From the cell containing the given text, extract its center point as (X, Y) coordinate. 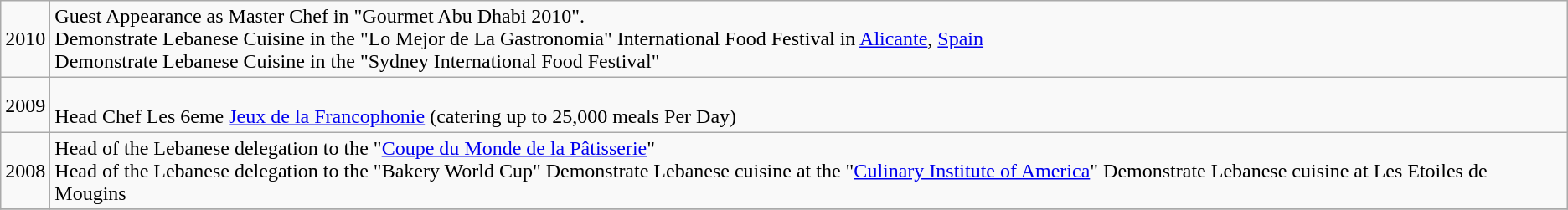
2009 (25, 105)
2008 (25, 171)
Head Chef Les 6eme Jeux de la Francophonie (catering up to 25,000 meals Per Day) (809, 105)
2010 (25, 39)
